From the cell containing the given text, extract its center point as (X, Y) coordinate. 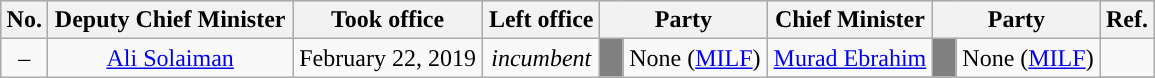
Ref. (1127, 20)
February 22, 2019 (388, 58)
– (24, 58)
No. (24, 20)
Deputy Chief Minister (170, 20)
Murad Ebrahim (850, 58)
Chief Minister (850, 20)
Left office (542, 20)
Took office (388, 20)
incumbent (542, 58)
Ali Solaiman (170, 58)
